Pinpoint the cell where the given text exists, returning its (x, y) midpoint coordinate. 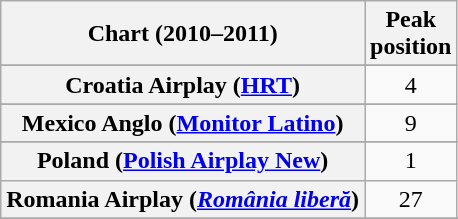
Chart (2010–2011) (183, 34)
4 (411, 85)
9 (411, 123)
Romania Airplay (România liberă) (183, 199)
Peakposition (411, 34)
1 (411, 161)
Croatia Airplay (HRT) (183, 85)
Poland (Polish Airplay New) (183, 161)
27 (411, 199)
Mexico Anglo (Monitor Latino) (183, 123)
